Determine the (x, y) coordinate at the center of the cell enclosing the given text.  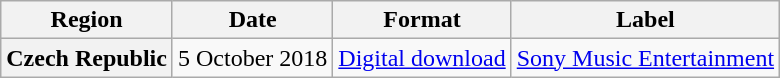
5 October 2018 (252, 58)
Digital download (422, 58)
Region (87, 20)
Sony Music Entertainment (645, 58)
Format (422, 20)
Date (252, 20)
Czech Republic (87, 58)
Label (645, 20)
